Output the [x, y] coordinate of the center of the cell containing the given text.  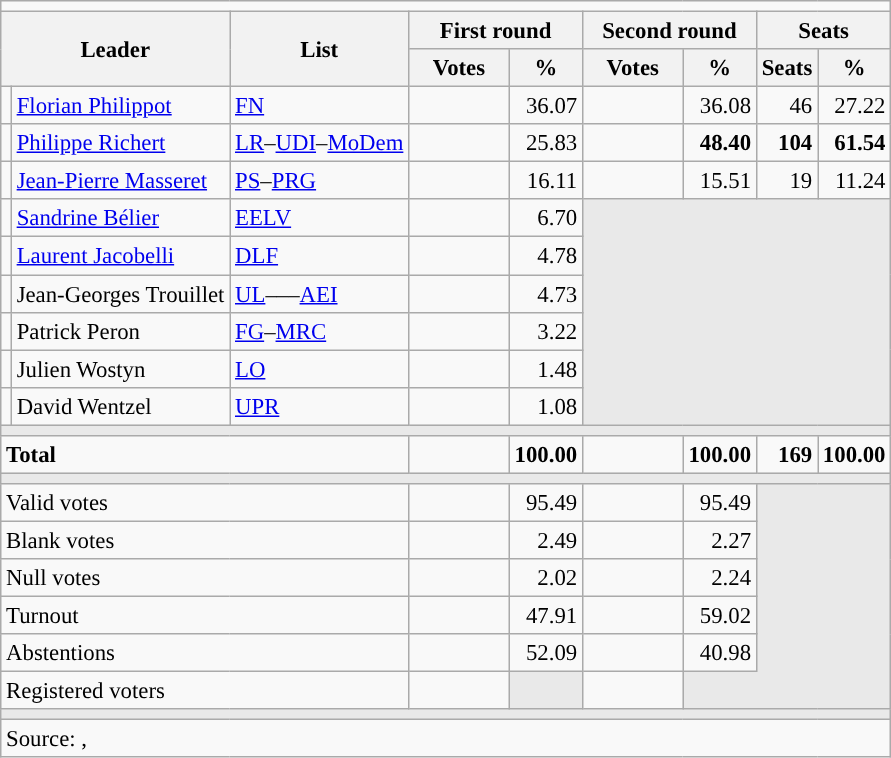
6.70 [546, 219]
Patrick Peron [120, 331]
59.02 [720, 616]
36.07 [546, 106]
LR–UDI–MoDem [320, 143]
4.73 [546, 294]
2.49 [546, 540]
2.02 [546, 578]
25.83 [546, 143]
19 [786, 181]
Laurent Jacobelli [120, 256]
FG–MRC [320, 331]
Registered voters [205, 691]
52.09 [546, 653]
Jean-Georges Trouillet [120, 294]
Julien Wostyn [120, 369]
PS–PRG [320, 181]
Null votes [205, 578]
Sandrine Bélier [120, 219]
3.22 [546, 331]
61.54 [854, 143]
UPR [320, 406]
16.11 [546, 181]
169 [786, 455]
48.40 [720, 143]
Leader [116, 50]
2.27 [720, 540]
2.24 [720, 578]
List [320, 50]
Philippe Richert [120, 143]
DLF [320, 256]
36.08 [720, 106]
LO [320, 369]
1.48 [546, 369]
11.24 [854, 181]
Blank votes [205, 540]
47.91 [546, 616]
40.98 [720, 653]
46 [786, 106]
Total [205, 455]
UL–––AEI [320, 294]
27.22 [854, 106]
Abstentions [205, 653]
EELV [320, 219]
Source: , [446, 739]
Second round [669, 31]
Turnout [205, 616]
4.78 [546, 256]
First round [496, 31]
1.08 [546, 406]
Valid votes [205, 503]
FN [320, 106]
104 [786, 143]
Florian Philippot [120, 106]
David Wentzel [120, 406]
Jean-Pierre Masseret [120, 181]
15.51 [720, 181]
